Detect which cell encompasses the target text, then output its [X, Y] center coordinate. 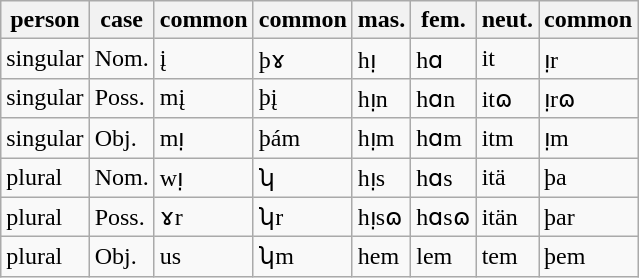
fem. [444, 20]
hɑs [444, 178]
hɑm [444, 138]
case [122, 20]
hı̣sɷ [381, 217]
ı̣rɷ [588, 98]
mas. [381, 20]
itän [507, 217]
hem [381, 257]
į [204, 59]
hɑn [444, 98]
ʮm [302, 257]
hı̣n [381, 98]
þem [588, 257]
hı̣s [381, 178]
itä [507, 178]
hı̣ [381, 59]
lem [444, 257]
mį [204, 98]
ʮr [302, 217]
hɑ [444, 59]
hɑsɷ [444, 217]
mı̣ [204, 138]
þɤ [302, 59]
itɷ [507, 98]
us [204, 257]
tem [507, 257]
ı̣r [588, 59]
þar [588, 217]
þám [302, 138]
þa [588, 178]
ɤr [204, 217]
wı̣ [204, 178]
hı̣m [381, 138]
þį [302, 98]
ʮ [302, 178]
neut. [507, 20]
it [507, 59]
itm [507, 138]
ı̣m [588, 138]
person [45, 20]
